Detect which cell encompasses the target text, then output its [X, Y] center coordinate. 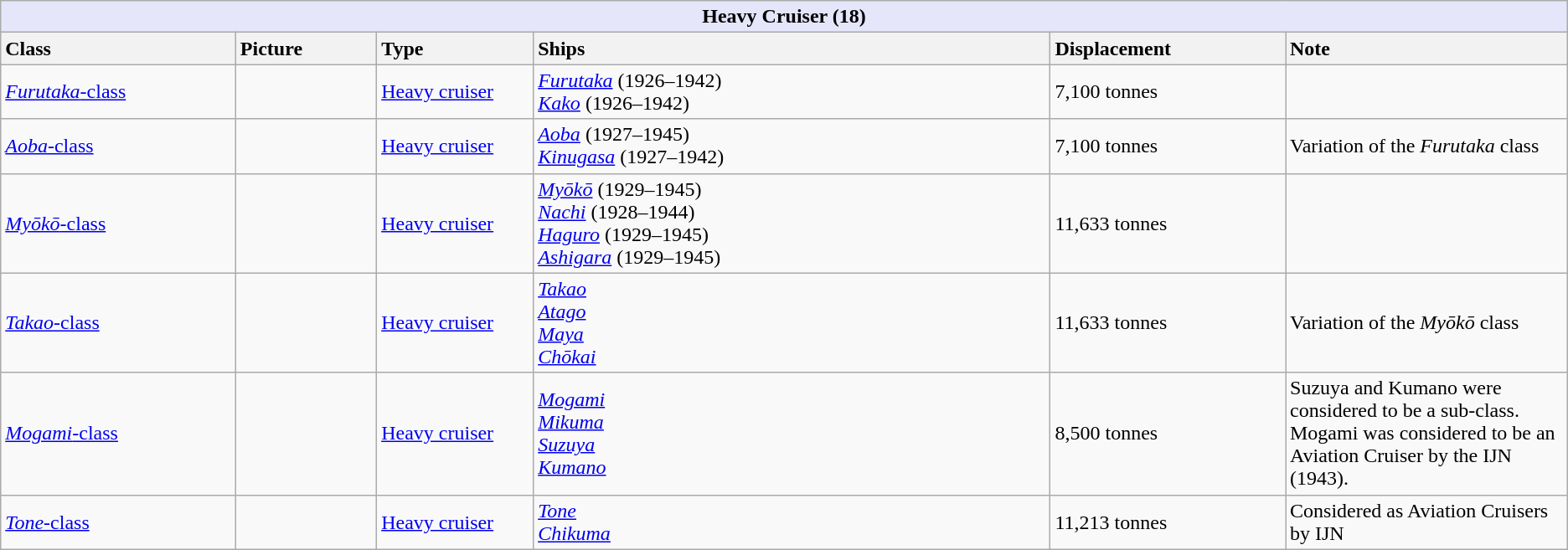
Tone-class [119, 522]
Variation of the Furutaka class [1426, 146]
Aoba-class [119, 146]
Note [1426, 49]
Class [119, 49]
Furutaka-class [119, 92]
Takao-class [119, 323]
Mogami-class [119, 434]
Aoba (1927–1945)Kinugasa (1927–1942) [792, 146]
TakaoAtagoMayaChōkai [792, 323]
Picture [306, 49]
MogamiMikumaSuzuyaKumano [792, 434]
Variation of the Myōkō class [1426, 323]
ToneChikuma [792, 522]
Considered as Aviation Cruisers by IJN [1426, 522]
8,500 tonnes [1168, 434]
Displacement [1168, 49]
11,213 tonnes [1168, 522]
Ships [792, 49]
Heavy Cruiser (18) [784, 17]
Suzuya and Kumano were considered to be a sub-class. Mogami was considered to be an Aviation Cruiser by the IJN (1943). [1426, 434]
Type [456, 49]
Myōkō-class [119, 223]
Furutaka (1926–1942)Kako (1926–1942) [792, 92]
Myōkō (1929–1945)Nachi (1928–1944)Haguro (1929–1945)Ashigara (1929–1945) [792, 223]
